Scan for the cell matching the given text and deliver its [X, Y] coordinate at center. 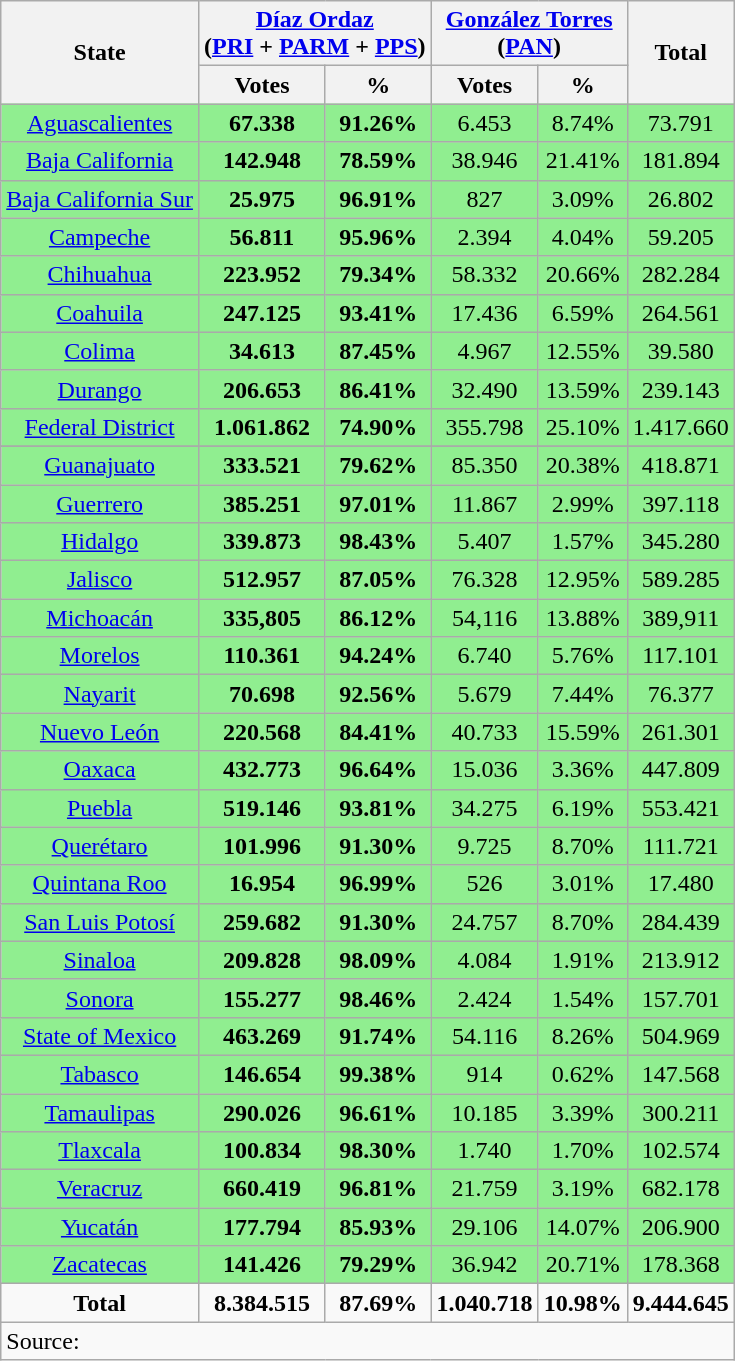
96.91% [378, 199]
54,116 [484, 618]
21.41% [582, 161]
8.26% [582, 1036]
79.29% [378, 1265]
335,805 [262, 618]
9.725 [484, 846]
111.721 [680, 846]
25.10% [582, 427]
56.811 [262, 237]
553.421 [680, 808]
Sonora [100, 998]
Campeche [100, 237]
247.125 [262, 313]
26.802 [680, 199]
93.81% [378, 808]
512.957 [262, 580]
Oaxaca [100, 770]
259.682 [262, 922]
21.759 [484, 1189]
0.62% [582, 1074]
Michoacán [100, 618]
Colima [100, 351]
98.43% [378, 542]
Tlaxcala [100, 1151]
Baja California [100, 161]
1.54% [582, 998]
12.95% [582, 580]
24.757 [484, 922]
Federal District [100, 427]
8.74% [582, 123]
6.453 [484, 123]
7.44% [582, 694]
State [100, 52]
282.284 [680, 275]
13.59% [582, 389]
Tamaulipas [100, 1113]
98.09% [378, 960]
10.98% [582, 1303]
20.71% [582, 1265]
355.798 [484, 427]
100.834 [262, 1151]
142.948 [262, 161]
213.912 [680, 960]
Coahuila [100, 313]
Guerrero [100, 503]
Chihuahua [100, 275]
432.773 [262, 770]
98.46% [378, 998]
178.368 [680, 1265]
34.275 [484, 808]
76.328 [484, 580]
79.62% [378, 465]
34.613 [262, 351]
220.568 [262, 732]
17.480 [680, 884]
97.01% [378, 503]
397.118 [680, 503]
87.05% [378, 580]
9.444.645 [680, 1303]
98.30% [378, 1151]
589.285 [680, 580]
Durango [100, 389]
223.952 [262, 275]
54.116 [484, 1036]
284.439 [680, 922]
2.394 [484, 237]
92.56% [378, 694]
95.96% [378, 237]
73.791 [680, 123]
96.99% [378, 884]
8.384.515 [262, 1303]
1.740 [484, 1151]
84.41% [378, 732]
Sinaloa [100, 960]
339.873 [262, 542]
3.36% [582, 770]
682.178 [680, 1189]
110.361 [262, 656]
6.19% [582, 808]
155.277 [262, 998]
209.828 [262, 960]
20.66% [582, 275]
15.036 [484, 770]
87.45% [378, 351]
2.99% [582, 503]
32.490 [484, 389]
78.59% [378, 161]
Jalisco [100, 580]
141.426 [262, 1265]
3.01% [582, 884]
206.653 [262, 389]
99.38% [378, 1074]
15.59% [582, 732]
74.90% [378, 427]
181.894 [680, 161]
79.34% [378, 275]
117.101 [680, 656]
State of Mexico [100, 1036]
6.59% [582, 313]
206.900 [680, 1227]
504.969 [680, 1036]
Querétaro [100, 846]
1.040.718 [484, 1303]
94.24% [378, 656]
16.954 [262, 884]
1.57% [582, 542]
11.867 [484, 503]
San Luis Potosí [100, 922]
76.377 [680, 694]
86.41% [378, 389]
96.64% [378, 770]
85.350 [484, 465]
Nayarit [100, 694]
96.61% [378, 1113]
86.12% [378, 618]
333.521 [262, 465]
Source: [368, 1341]
261.301 [680, 732]
264.561 [680, 313]
Díaz Ordaz(PRI + PARM + PPS) [314, 34]
4.967 [484, 351]
660.419 [262, 1189]
Tabasco [100, 1074]
14.07% [582, 1227]
1.417.660 [680, 427]
3.09% [582, 199]
40.733 [484, 732]
418.871 [680, 465]
463.269 [262, 1036]
290.026 [262, 1113]
3.39% [582, 1113]
5.679 [484, 694]
Aguascalientes [100, 123]
29.106 [484, 1227]
101.996 [262, 846]
102.574 [680, 1151]
1.70% [582, 1151]
447.809 [680, 770]
300.211 [680, 1113]
67.338 [262, 123]
Hidalgo [100, 542]
147.568 [680, 1074]
1.061.862 [262, 427]
4.084 [484, 960]
10.185 [484, 1113]
93.41% [378, 313]
Nuevo León [100, 732]
389,911 [680, 618]
Veracruz [100, 1189]
91.74% [378, 1036]
59.205 [680, 237]
914 [484, 1074]
39.580 [680, 351]
96.81% [378, 1189]
3.19% [582, 1189]
827 [484, 199]
17.436 [484, 313]
38.946 [484, 161]
6.740 [484, 656]
36.942 [484, 1265]
91.26% [378, 123]
13.88% [582, 618]
Morelos [100, 656]
2.424 [484, 998]
Yucatán [100, 1227]
5.76% [582, 656]
385.251 [262, 503]
Baja California Sur [100, 199]
Quintana Roo [100, 884]
526 [484, 884]
1.91% [582, 960]
239.143 [680, 389]
20.38% [582, 465]
58.332 [484, 275]
González Torres(PAN) [529, 34]
146.654 [262, 1074]
177.794 [262, 1227]
Zacatecas [100, 1265]
5.407 [484, 542]
25.975 [262, 199]
345.280 [680, 542]
70.698 [262, 694]
87.69% [378, 1303]
85.93% [378, 1227]
Guanajuato [100, 465]
519.146 [262, 808]
12.55% [582, 351]
Puebla [100, 808]
4.04% [582, 237]
157.701 [680, 998]
